Locate the cell with the specified text and output its (x, y) center coordinate. 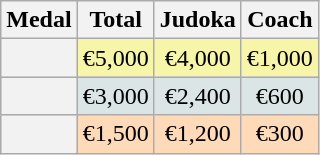
Total (116, 20)
€3,000 (116, 96)
€1,200 (198, 134)
Judoka (198, 20)
€2,400 (198, 96)
€1,000 (280, 58)
€600 (280, 96)
€4,000 (198, 58)
Medal (39, 20)
€1,500 (116, 134)
€5,000 (116, 58)
€300 (280, 134)
Coach (280, 20)
